Search for the cell housing the specified text and yield its (X, Y) center coordinate. 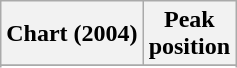
Peak position (189, 34)
Chart (2004) (72, 34)
